Search for the cell housing the specified text and yield its [x, y] center coordinate. 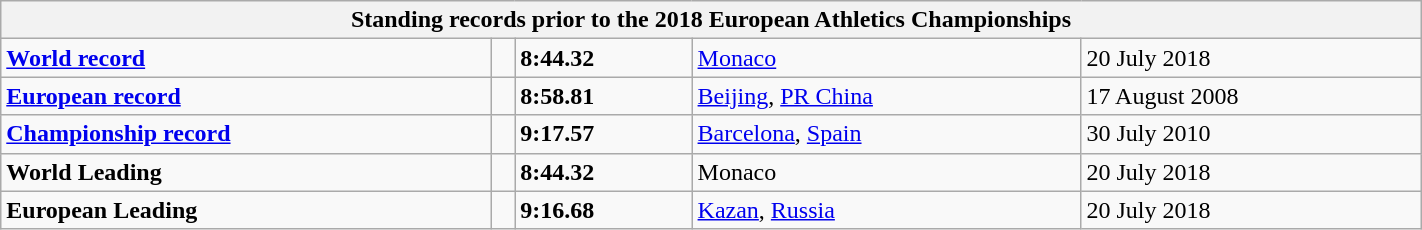
Kazan, Russia [886, 210]
World Leading [246, 172]
European record [246, 96]
World record [246, 58]
Barcelona, Spain [886, 134]
European Leading [246, 210]
8:58.81 [604, 96]
Championship record [246, 134]
9:17.57 [604, 134]
Beijing, PR China [886, 96]
9:16.68 [604, 210]
17 August 2008 [1251, 96]
Standing records prior to the 2018 European Athletics Championships [711, 20]
30 July 2010 [1251, 134]
